From the cell containing the given text, extract its center point as [x, y] coordinate. 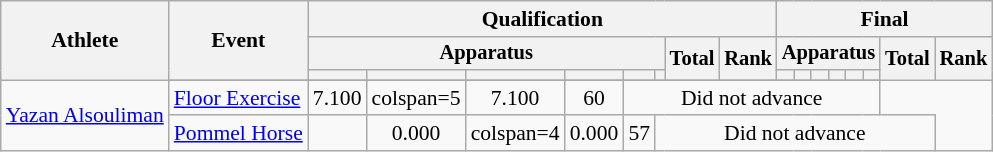
colspan=4 [516, 134]
Pommel Horse [238, 134]
colspan=5 [416, 98]
Yazan Alsouliman [85, 116]
Final [884, 19]
Qualification [542, 19]
60 [594, 98]
57 [639, 134]
Floor Exercise [238, 98]
Event [238, 40]
Athlete [85, 40]
